Search for the cell housing the specified text and yield its [X, Y] center coordinate. 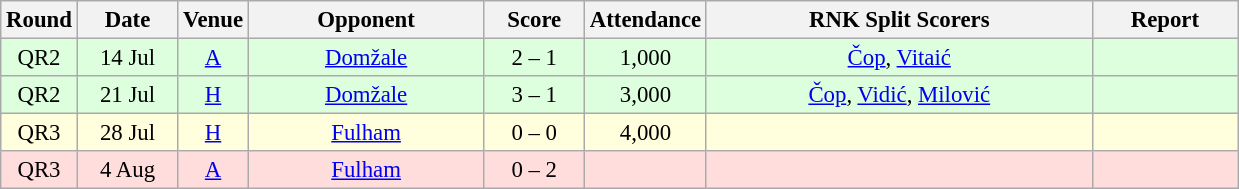
4 Aug [128, 170]
Opponent [366, 20]
Attendance [646, 20]
Čop, Vidić, Milović [899, 95]
21 Jul [128, 95]
Venue [214, 20]
Round [39, 20]
14 Jul [128, 58]
Score [534, 20]
28 Jul [128, 133]
3,000 [646, 95]
Date [128, 20]
0 – 0 [534, 133]
3 – 1 [534, 95]
2 – 1 [534, 58]
4,000 [646, 133]
1,000 [646, 58]
0 – 2 [534, 170]
RNK Split Scorers [899, 20]
Čop, Vitaić [899, 58]
Report [1165, 20]
